Locate the cell with the specified text and output its (x, y) center coordinate. 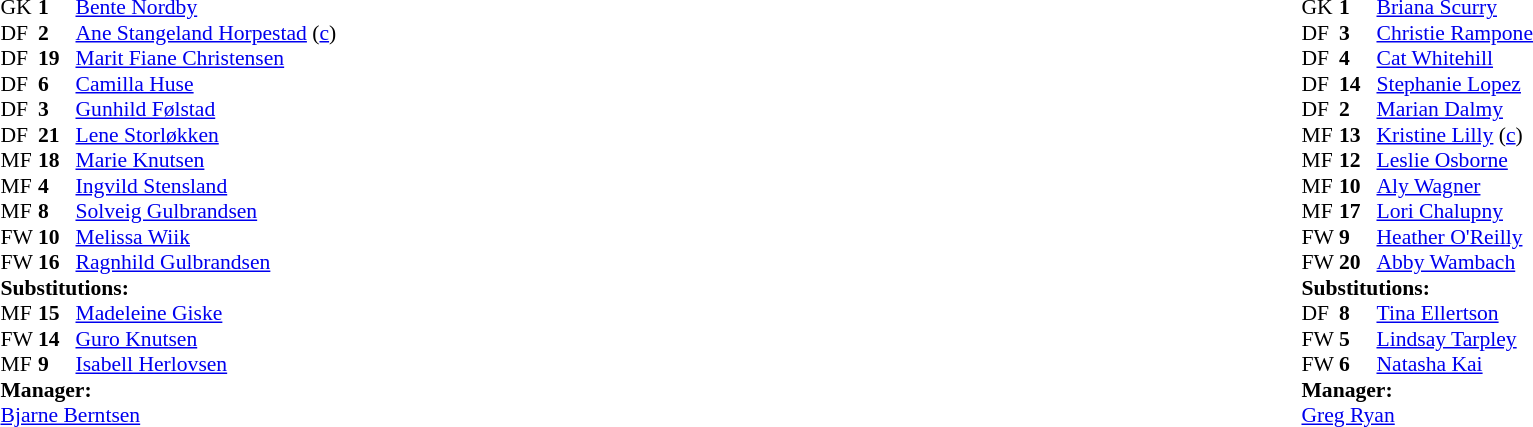
Ragnhild Gulbrandsen (206, 263)
Melissa Wiik (206, 237)
Ingvild Stensland (206, 186)
20 (1358, 263)
16 (57, 263)
Lindsay Tarpley (1454, 339)
Lene Storløkken (206, 135)
Marit Fiane Christensen (206, 59)
13 (1358, 135)
Madeleine Giske (206, 313)
Tina Ellertson (1454, 313)
21 (57, 135)
Heather O'Reilly (1454, 237)
Isabell Herlovsen (206, 365)
Marie Knutsen (206, 161)
Cat Whitehill (1454, 59)
Camilla Huse (206, 84)
Abby Wambach (1454, 263)
Leslie Osborne (1454, 161)
Guro Knutsen (206, 339)
Solveig Gulbrandsen (206, 211)
Marian Dalmy (1454, 109)
Ane Stangeland Horpestad (c) (206, 33)
Gunhild Følstad (206, 109)
15 (57, 313)
Stephanie Lopez (1454, 84)
Christie Rampone (1454, 33)
Kristine Lilly (c) (1454, 135)
12 (1358, 161)
19 (57, 59)
Aly Wagner (1454, 186)
18 (57, 161)
Natasha Kai (1454, 365)
Lori Chalupny (1454, 211)
17 (1358, 211)
5 (1358, 339)
